Locate the cell with the specified text and output its (X, Y) center coordinate. 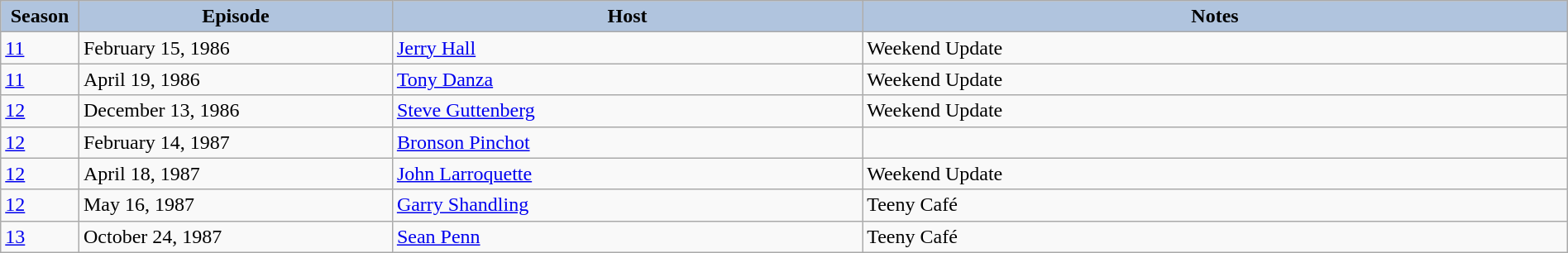
Tony Danza (627, 79)
April 19, 1986 (235, 79)
Notes (1216, 17)
13 (40, 236)
December 13, 1986 (235, 111)
October 24, 1987 (235, 236)
Garry Shandling (627, 205)
John Larroquette (627, 174)
Bronson Pinchot (627, 142)
Jerry Hall (627, 48)
February 14, 1987 (235, 142)
Steve Guttenberg (627, 111)
Episode (235, 17)
Season (40, 17)
February 15, 1986 (235, 48)
Sean Penn (627, 236)
May 16, 1987 (235, 205)
Host (627, 17)
April 18, 1987 (235, 174)
